Return the [x, y] coordinate for the center point of the cell that contains the specified text.  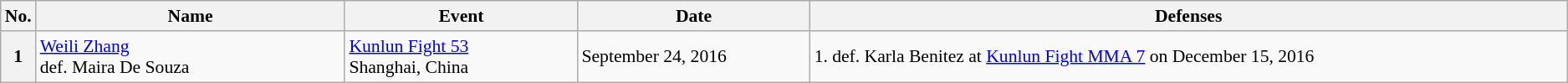
1. def. Karla Benitez at Kunlun Fight MMA 7 on December 15, 2016 [1189, 57]
1 [18, 57]
Weili Zhang def. Maira De Souza [191, 57]
September 24, 2016 [693, 57]
No. [18, 16]
Defenses [1189, 16]
Kunlun Fight 53Shanghai, China [461, 57]
Date [693, 16]
Name [191, 16]
Event [461, 16]
